Return [X, Y] of the center of cell containing provided text 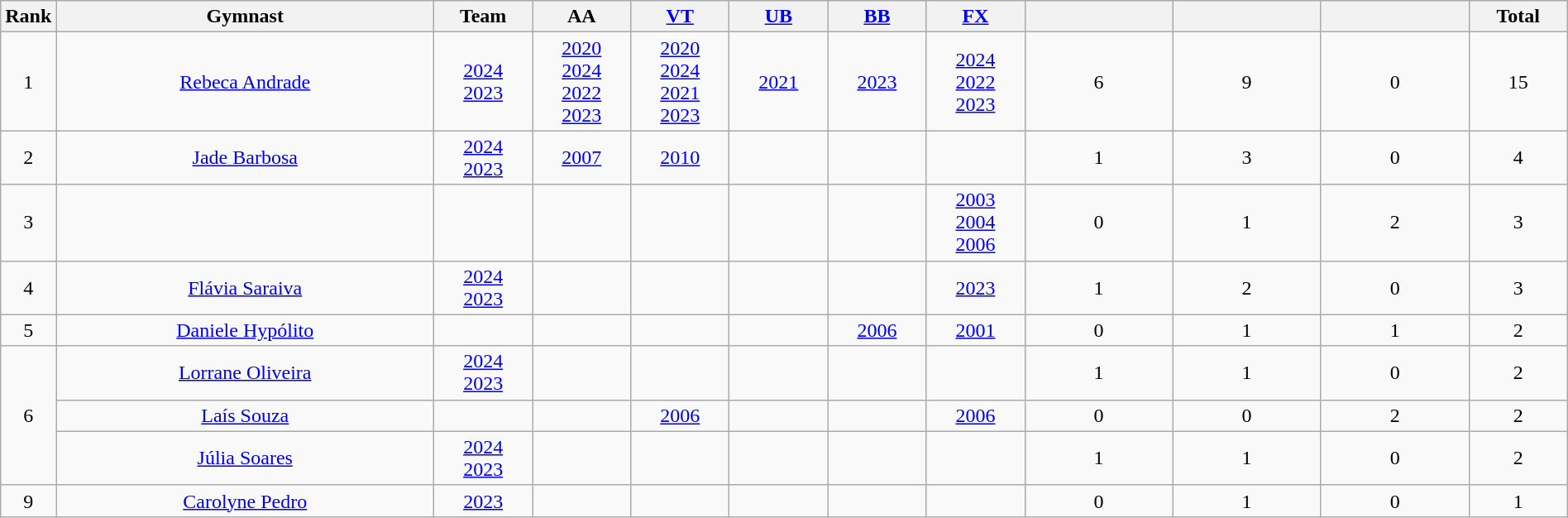
Rank [28, 17]
Gymnast [245, 17]
2020 2024 2021 2023 [680, 81]
BB [877, 17]
Carolyne Pedro [245, 501]
Lorrane Oliveira [245, 372]
VT [680, 17]
Jade Barbosa [245, 157]
Daniele Hypólito [245, 330]
15 [1518, 81]
2007 [582, 157]
Laís Souza [245, 415]
Total [1518, 17]
2010 [680, 157]
2020 2024 2022 2023 [582, 81]
Rebeca Andrade [245, 81]
Team [483, 17]
2003 2004 2006 [976, 223]
2001 [976, 330]
FX [976, 17]
Júlia Soares [245, 458]
Flávia Saraiva [245, 288]
5 [28, 330]
UB [779, 17]
2024 2022 2023 [976, 81]
2021 [779, 81]
AA [582, 17]
